Capture the cell that displays the provided text and extract its (x, y) central coordinate. 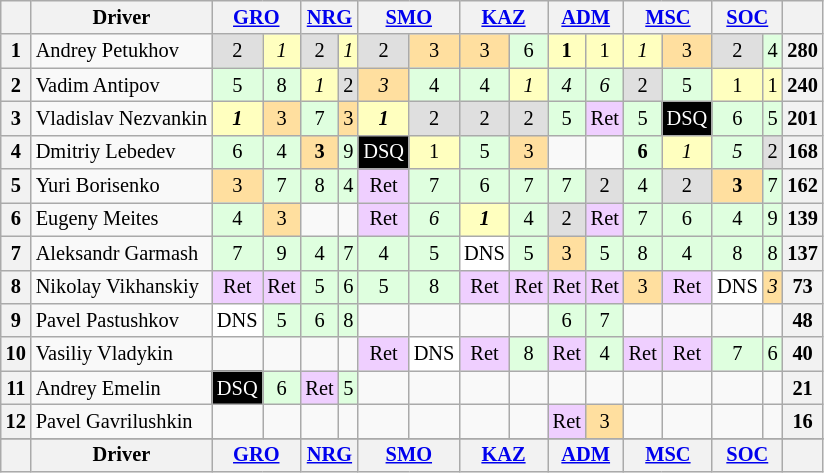
Aleksandr Garmash (122, 253)
Yuri Borisenko (122, 186)
Dmitriy Lebedev (122, 152)
Pavel Gavrilushkin (122, 421)
Eugeny Meites (122, 219)
21 (802, 388)
Nikolay Vikhanskiy (122, 287)
11 (16, 388)
139 (802, 219)
Vasiliy Vladykin (122, 354)
240 (802, 85)
Andrey Emelin (122, 388)
280 (802, 51)
Pavel Pastushkov (122, 320)
Vadim Antipov (122, 85)
16 (802, 421)
10 (16, 354)
40 (802, 354)
137 (802, 253)
162 (802, 186)
Andrey Petukhov (122, 51)
168 (802, 152)
48 (802, 320)
73 (802, 287)
12 (16, 421)
Vladislav Nezvankin (122, 118)
201 (802, 118)
